Find where the given text appears and provide that cell's center as [X, Y] coordinate. 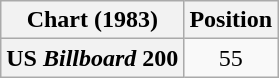
Position [231, 20]
US Billboard 200 [92, 58]
Chart (1983) [92, 20]
55 [231, 58]
